Scan for the cell matching the given text and deliver its (x, y) coordinate at center. 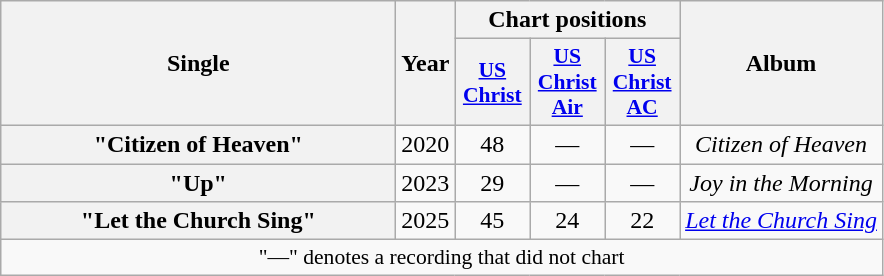
USChristAC (642, 82)
45 (492, 221)
Chart positions (568, 20)
Joy in the Morning (782, 183)
Album (782, 64)
"Let the Church Sing" (198, 221)
2020 (426, 144)
Let the Church Sing (782, 221)
Single (198, 64)
USChrist (492, 82)
Year (426, 64)
22 (642, 221)
2023 (426, 183)
24 (568, 221)
Citizen of Heaven (782, 144)
29 (492, 183)
"—" denotes a recording that did not chart (442, 258)
48 (492, 144)
2025 (426, 221)
"Citizen of Heaven" (198, 144)
"Up" (198, 183)
USChristAir (568, 82)
